For the text-containing cell, return its midpoint in (x, y) coordinate format. 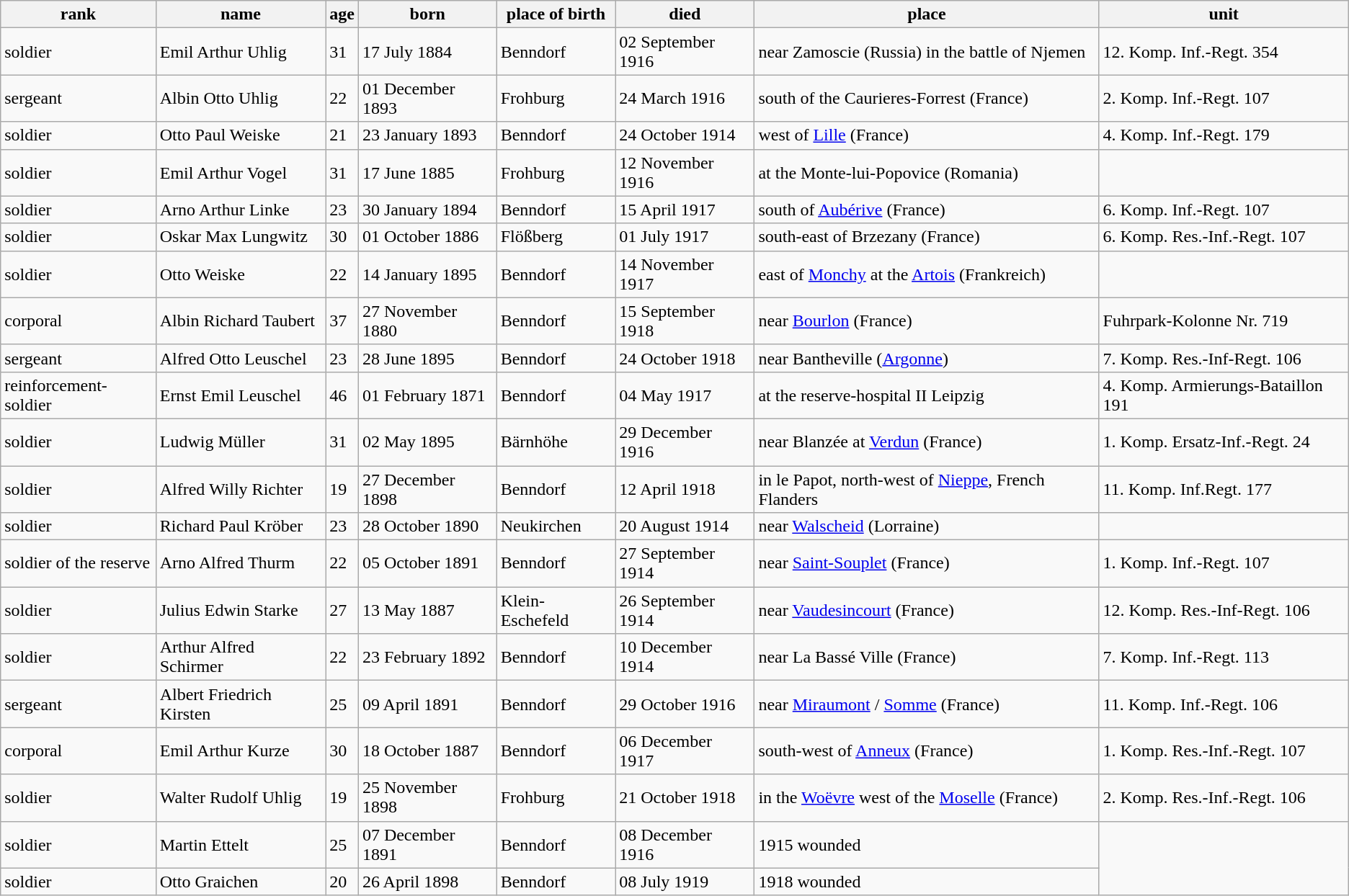
Otto Weiske (241, 274)
01 October 1886 (427, 237)
unit (1224, 14)
near La Bassé Ville (France) (927, 657)
20 August 1914 (685, 527)
west of Lille (France) (927, 135)
37 (342, 321)
Richard Paul Kröber (241, 527)
6. Komp. Res.-Inf.-Regt. 107 (1224, 237)
29 October 1916 (685, 704)
15 September 1918 (685, 321)
Martin Ettelt (241, 844)
Albin Richard Taubert (241, 321)
Emil Arthur Vogel (241, 173)
south of Aubérive (France) (927, 210)
02 May 1895 (427, 442)
17 June 1885 (427, 173)
rank (78, 14)
21 October 1918 (685, 798)
12 November 1916 (685, 173)
1918 wounded (927, 882)
01 December 1893 (427, 98)
1. Komp. Res.-Inf.-Regt. 107 (1224, 751)
2. Komp. Res.-Inf.-Regt. 106 (1224, 798)
Emil Arthur Kurze (241, 751)
place of birth (556, 14)
4. Komp. Armierungs-Bataillon 191 (1224, 395)
near Walscheid (Lorraine) (927, 527)
place (927, 14)
near Zamoscie (Russia) in the battle of Njemen (927, 52)
12. Komp. Inf.-Regt. 354 (1224, 52)
near Vaudesincourt (France) (927, 611)
01 February 1871 (427, 395)
25 November 1898 (427, 798)
Arthur Alfred Schirmer (241, 657)
Ernst Emil Leuschel (241, 395)
near Bantheville (Argonne) (927, 358)
south-west of Anneux (France) (927, 751)
6. Komp. Inf.-Regt. 107 (1224, 210)
01 July 1917 (685, 237)
Walter Rudolf Uhlig (241, 798)
23 February 1892 (427, 657)
Otto Graichen (241, 882)
Fuhrpark-Kolonne Nr. 719 (1224, 321)
2. Komp. Inf.-Regt. 107 (1224, 98)
07 December 1891 (427, 844)
Albert Friedrich Kirsten (241, 704)
1. Komp. Ersatz-Inf.-Regt. 24 (1224, 442)
4. Komp. Inf.-Regt. 179 (1224, 135)
at the Monte-lui-Popovice (Romania) (927, 173)
Klein-Eschefeld (556, 611)
27 September 1914 (685, 563)
13 May 1887 (427, 611)
east of Monchy at the Artois (Frankreich) (927, 274)
name (241, 14)
at the reserve-hospital II Leipzig (927, 395)
15 April 1917 (685, 210)
age (342, 14)
near Blanzée at Verdun (France) (927, 442)
27 December 1898 (427, 488)
12. Komp. Res.-Inf-Regt. 106 (1224, 611)
28 June 1895 (427, 358)
Alfred Willy Richter (241, 488)
24 October 1914 (685, 135)
09 April 1891 (427, 704)
Arno Alfred Thurm (241, 563)
46 (342, 395)
27 (342, 611)
28 October 1890 (427, 527)
Oskar Max Lungwitz (241, 237)
Arno Arthur Linke (241, 210)
18 October 1887 (427, 751)
08 December 1916 (685, 844)
1. Komp. Inf.-Regt. 107 (1224, 563)
27 November 1880 (427, 321)
12 April 1918 (685, 488)
south-east of Brzezany (France) (927, 237)
near Miraumont / Somme (France) (927, 704)
born (427, 14)
24 March 1916 (685, 98)
7. Komp. Res.-Inf-Regt. 106 (1224, 358)
in le Papot, north-west of Nieppe, French Flanders (927, 488)
14 November 1917 (685, 274)
Bärnhöhe (556, 442)
11. Komp. Inf.-Regt. 106 (1224, 704)
Otto Paul Weiske (241, 135)
23 January 1893 (427, 135)
south of the Caurieres-Forrest (France) (927, 98)
10 December 1914 (685, 657)
died (685, 14)
06 December 1917 (685, 751)
Flößberg (556, 237)
1915 wounded (927, 844)
reinforcement-soldier (78, 395)
Emil Arthur Uhlig (241, 52)
17 July 1884 (427, 52)
Alfred Otto Leuschel (241, 358)
30 January 1894 (427, 210)
14 January 1895 (427, 274)
26 September 1914 (685, 611)
21 (342, 135)
Julius Edwin Starke (241, 611)
near Saint-Souplet (France) (927, 563)
05 October 1891 (427, 563)
Ludwig Müller (241, 442)
20 (342, 882)
soldier of the reserve (78, 563)
26 April 1898 (427, 882)
29 December 1916 (685, 442)
08 July 1919 (685, 882)
in the Woëvre west of the Moselle (France) (927, 798)
04 May 1917 (685, 395)
7. Komp. Inf.-Regt. 113 (1224, 657)
24 October 1918 (685, 358)
11. Komp. Inf.Regt. 177 (1224, 488)
02 September 1916 (685, 52)
Neukirchen (556, 527)
near Bourlon (France) (927, 321)
Albin Otto Uhlig (241, 98)
